Find where the given text appears and provide that cell's center as (X, Y) coordinate. 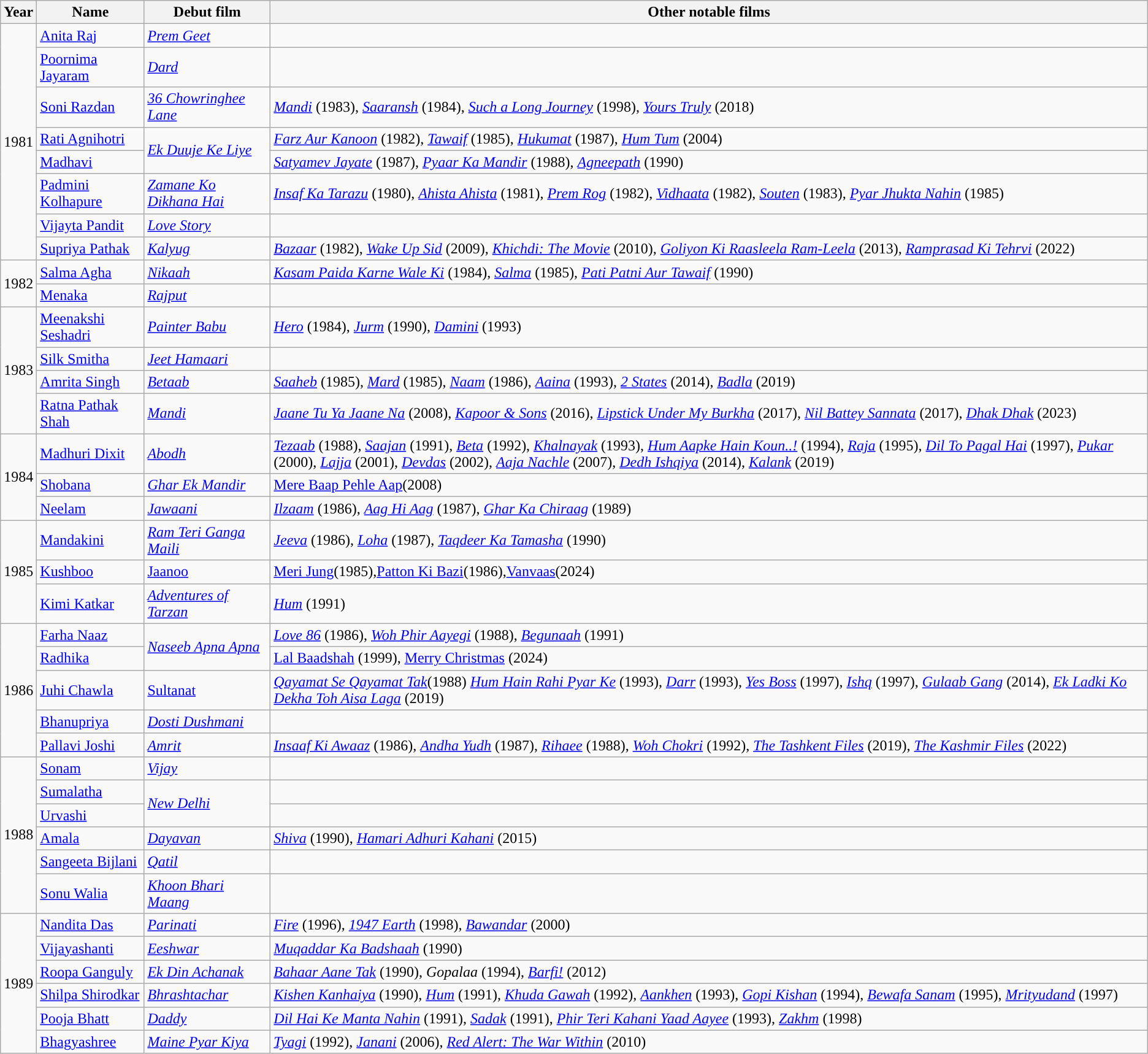
Meenakshi Seshadri (91, 326)
Sonam (91, 768)
Bhrashtachar (207, 995)
1986 (18, 690)
Jaane Tu Ya Jaane Na (2008), Kapoor & Sons (2016), Lipstick Under My Burkha (2017), Nil Battey Sannata (2017), Dhak Dhak (2023) (709, 414)
Neelam (91, 509)
Mandakini (91, 540)
Jeeva (1986), Loha (1987), Taqdeer Ka Tamasha (1990) (709, 540)
Mere Baap Pehle Aap(2008) (709, 485)
Muqaddar Ka Badshaah (1990) (709, 948)
Soni Razdan (91, 107)
Rajput (207, 295)
Vijay (207, 768)
Zamane Ko Dikhana Hai (207, 194)
Mandi (1983), Saaransh (1984), Such a Long Journey (1998), Yours Truly (2018) (709, 107)
Bazaar (1982), Wake Up Sid (2009), Khichdi: The Movie (2010), Goliyon Ki Raasleela Ram-Leela (2013), Ramprasad Ki Tehrvi (2022) (709, 248)
Nandita Das (91, 925)
Bahaar Aane Tak (1990), Gopalaa (1994), Barfi! (2012) (709, 972)
Radhika (91, 658)
Love 86 (1986), Woh Phir Aayegi (1988), Begunaah (1991) (709, 635)
1988 (18, 834)
Insaaf Ki Awaaz (1986), Andha Yudh (1987), Rihaee (1988), Woh Chokri (1992), The Tashkent Files (2019), The Kashmir Files (2022) (709, 745)
Abodh (207, 454)
Mandi (207, 414)
Silk Smitha (91, 359)
Farha Naaz (91, 635)
1981 (18, 142)
Maine Pyar Kiya (207, 1042)
Name (91, 12)
Jeet Hamaari (207, 359)
Shobana (91, 485)
Parinati (207, 925)
Kasam Paida Karne Wale Ki (1984), Salma (1985), Pati Patni Aur Tawaif (1990) (709, 272)
Farz Aur Kanoon (1982), Tawaif (1985), Hukumat (1987), Hum Tum (2004) (709, 139)
Dard (207, 67)
Painter Babu (207, 326)
Padmini Kolhapure (91, 194)
Sultanat (207, 690)
Ram Teri Ganga Maili (207, 540)
Debut film (207, 12)
Pallavi Joshi (91, 745)
Adventures of Tarzan (207, 604)
Fire (1996), 1947 Earth (1998), Bawandar (2000) (709, 925)
Sonu Walia (91, 893)
Bhanupriya (91, 721)
Kishen Kanhaiya (1990), Hum (1991), Khuda Gawah (1992), Aankhen (1993), Gopi Kishan (1994), Bewafa Sanam (1995), Mrityudand (1997) (709, 995)
1982 (18, 283)
Anita Raj (91, 36)
Shilpa Shirodkar (91, 995)
Amrita Singh (91, 382)
Year (18, 12)
Urvashi (91, 815)
Hero (1984), Jurm (1990), Damini (1993) (709, 326)
Khoon Bhari Maang (207, 893)
Salma Agha (91, 272)
Amala (91, 839)
Ek Duuje Ke Liye (207, 150)
Pooja Bhatt (91, 1018)
Rati Agnihotri (91, 139)
Saaheb (1985), Mard (1985), Naam (1986), Aaina (1993), 2 States (2014), Badla (2019) (709, 382)
Dayavan (207, 839)
Sumalatha (91, 791)
Dil Hai Ke Manta Nahin (1991), Sadak (1991), Phir Teri Kahani Yaad Aayee (1993), Zakhm (1998) (709, 1018)
Lal Baadshah (1999), Merry Christmas (2024) (709, 658)
Madhavi (91, 162)
Bhagyashree (91, 1042)
Prem Geet (207, 36)
Vijayta Pandit (91, 225)
Jawaani (207, 509)
Roopa Ganguly (91, 972)
Tyagi (1992), Janani (2006), Red Alert: The War Within (2010) (709, 1042)
1989 (18, 983)
Kushboo (91, 572)
Amrit (207, 745)
1985 (18, 572)
Menaka (91, 295)
Poornima Jayaram (91, 67)
Eeshwar (207, 948)
Shiva (1990), Hamari Adhuri Kahani (2015) (709, 839)
Sangeeta Bijlani (91, 862)
1983 (18, 370)
Ek Din Achanak (207, 972)
Ratna Pathak Shah (91, 414)
Ghar Ek Mandir (207, 485)
Madhuri Dixit (91, 454)
36 Chowringhee Lane (207, 107)
Nikaah (207, 272)
Other notable films (709, 12)
Ilzaam (1986), Aag Hi Aag (1987), Ghar Ka Chiraag (1989) (709, 509)
1984 (18, 477)
New Delhi (207, 803)
Vijayashanti (91, 948)
Insaf Ka Tarazu (1980), Ahista Ahista (1981), Prem Rog (1982), Vidhaata (1982), Souten (1983), Pyar Jhukta Nahin (1985) (709, 194)
Dosti Dushmani (207, 721)
Hum (1991) (709, 604)
Satyamev Jayate (1987), Pyaar Ka Mandir (1988), Agneepath (1990) (709, 162)
Juhi Chawla (91, 690)
Daddy (207, 1018)
Qatil (207, 862)
Kalyug (207, 248)
Supriya Pathak (91, 248)
Naseeb Apna Apna (207, 647)
Love Story (207, 225)
Kimi Katkar (91, 604)
Betaab (207, 382)
Jaanoo (207, 572)
Meri Jung(1985),Patton Ki Bazi(1986),Vanvaas(2024) (709, 572)
